Extract the [X, Y] coordinate from the center of the cell holding the provided text.  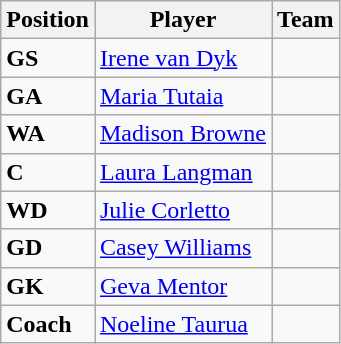
Irene van Dyk [182, 58]
Geva Mentor [182, 286]
Position [48, 20]
C [48, 172]
Madison Browne [182, 134]
Player [182, 20]
WD [48, 210]
Team [306, 20]
WA [48, 134]
GK [48, 286]
GS [48, 58]
Maria Tutaia [182, 96]
Noeline Taurua [182, 324]
Coach [48, 324]
Laura Langman [182, 172]
GA [48, 96]
GD [48, 248]
Casey Williams [182, 248]
Julie Corletto [182, 210]
